Return the (x, y) coordinate for the center point of the cell that contains the specified text.  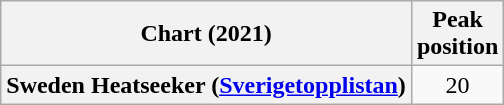
Chart (2021) (206, 34)
20 (457, 85)
Sweden Heatseeker (Sverigetopplistan) (206, 85)
Peakposition (457, 34)
